Find where the given text appears and provide that cell's center as [X, Y] coordinate. 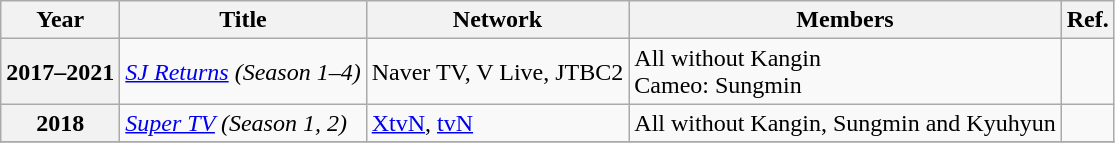
Naver TV, V Live, JTBC2 [498, 72]
Members [845, 20]
Year [60, 20]
2017–2021 [60, 72]
Title [243, 20]
Super TV (Season 1, 2) [243, 123]
Ref. [1088, 20]
2018 [60, 123]
XtvN, tvN [498, 123]
All without Kangin Cameo: Sungmin [845, 72]
All without Kangin, Sungmin and Kyuhyun [845, 123]
SJ Returns (Season 1–4) [243, 72]
Network [498, 20]
